Find where the given text appears and provide that cell's center as (x, y) coordinate. 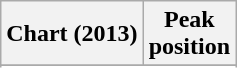
Peak position (189, 34)
Chart (2013) (72, 34)
